Scan for the cell matching the given text and deliver its [X, Y] coordinate at center. 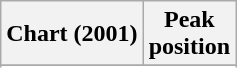
Peakposition [189, 34]
Chart (2001) [72, 34]
